Provide the [x, y] coordinate of the cell's center where the given text is located.  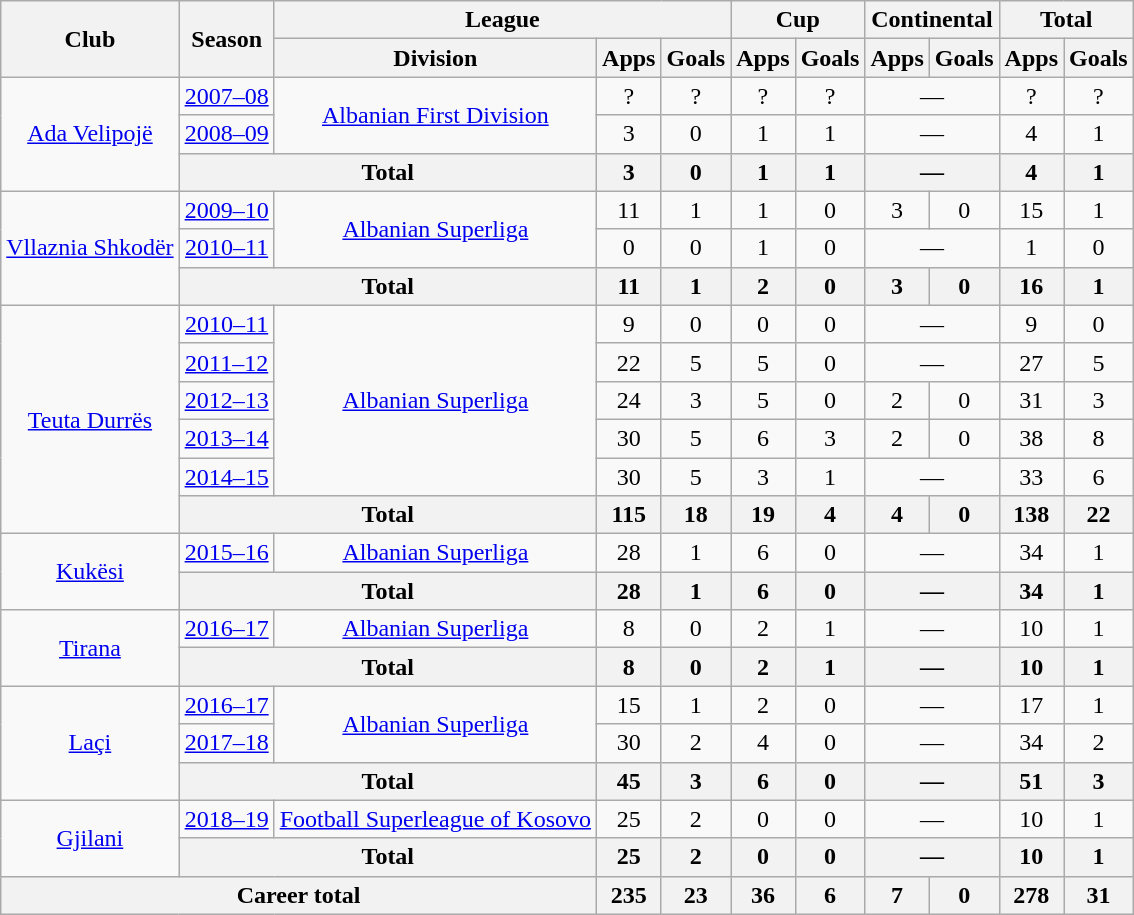
7 [897, 895]
45 [629, 781]
24 [629, 400]
19 [763, 515]
51 [1031, 781]
Ada Velipojë [90, 134]
2009–10 [226, 210]
2015–16 [226, 553]
2014–15 [226, 477]
2007–08 [226, 96]
Season [226, 39]
235 [629, 895]
2017–18 [226, 743]
23 [696, 895]
278 [1031, 895]
115 [629, 515]
Vllaznia Shkodër [90, 248]
Career total [299, 895]
2012–13 [226, 400]
36 [763, 895]
2013–14 [226, 438]
2011–12 [226, 362]
League [502, 20]
18 [696, 515]
Kukësi [90, 572]
38 [1031, 438]
33 [1031, 477]
Albanian First Division [435, 115]
Division [435, 58]
16 [1031, 286]
Cup [798, 20]
17 [1031, 705]
2018–19 [226, 819]
Teuta Durrës [90, 419]
Tirana [90, 648]
Gjilani [90, 838]
Continental [932, 20]
2008–09 [226, 134]
Football Superleague of Kosovo [435, 819]
Club [90, 39]
Laçi [90, 743]
27 [1031, 362]
138 [1031, 515]
